Pinpoint the cell where the given text exists, returning its [x, y] midpoint coordinate. 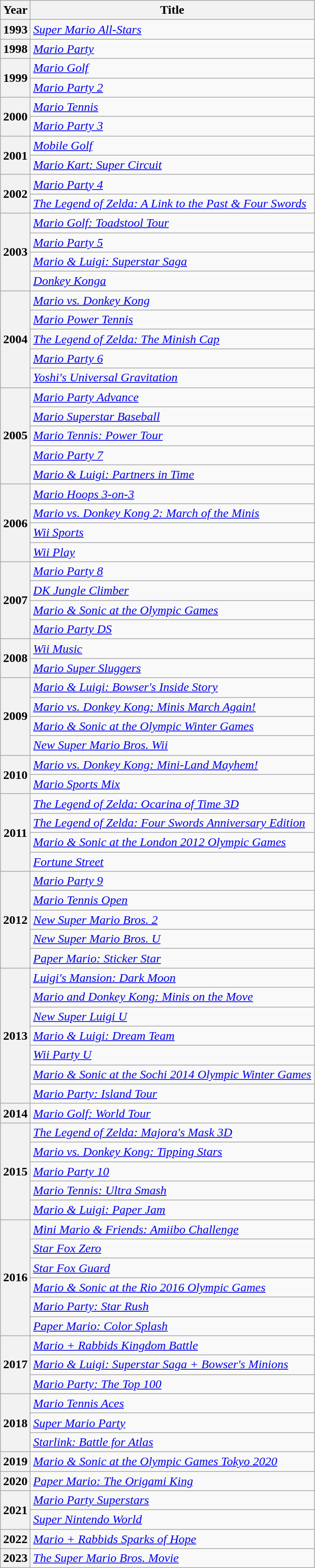
Fortune Street [172, 862]
Mini Mario & Friends: Amiibo Challenge [172, 1229]
Mario & Luigi: Bowser's Inside Story [172, 687]
Mario & Sonic at the Olympic Games [172, 610]
2019 [15, 1461]
Mario & Sonic at the Sochi 2014 Olympic Winter Games [172, 1074]
2020 [15, 1481]
Mario Party Advance [172, 397]
Mario Party 3 [172, 126]
1993 [15, 29]
Mario vs. Donkey Kong: Mini-Land Mayhem! [172, 765]
2009 [15, 716]
Mario Tennis: Power Tour [172, 436]
Super Nintendo World [172, 1520]
Mario Party: Island Tour [172, 1094]
Mario & Sonic at the Olympic Winter Games [172, 726]
The Legend of Zelda: The Minish Cap [172, 339]
Mario Super Sluggers [172, 668]
2014 [15, 1113]
2021 [15, 1510]
Star Fox Guard [172, 1268]
Mario & Luigi: Paper Jam [172, 1210]
Mario Party 2 [172, 87]
Mario vs. Donkey Kong 2: March of the Minis [172, 513]
Mario Sports Mix [172, 784]
2006 [15, 523]
Wii Music [172, 649]
DK Jungle Climber [172, 591]
Mario Party 8 [172, 571]
Wii Play [172, 552]
1998 [15, 49]
2005 [15, 436]
2022 [15, 1539]
Mario Party: Star Rush [172, 1307]
Super Mario Party [172, 1423]
Mario Party: The Top 100 [172, 1384]
Mobile Golf [172, 145]
Star Fox Zero [172, 1249]
Title [172, 10]
Starlink: Battle for Atlas [172, 1442]
2010 [15, 774]
Mario Party 6 [172, 358]
1999 [15, 78]
Yoshi's Universal Gravitation [172, 378]
Mario Power Tennis [172, 320]
Paper Mario: Color Splash [172, 1326]
Mario vs. Donkey Kong: Minis March Again! [172, 707]
Mario Party 10 [172, 1171]
2017 [15, 1365]
2011 [15, 832]
Mario & Sonic at the Olympic Games Tokyo 2020 [172, 1461]
Mario & Luigi: Partners in Time [172, 474]
Mario & Luigi: Superstar Saga + Bowser's Minions [172, 1365]
The Legend of Zelda: Four Swords Anniversary Edition [172, 823]
Mario + Rabbids Kingdom Battle [172, 1345]
2007 [15, 600]
Mario Party Superstars [172, 1500]
2013 [15, 1036]
The Super Mario Bros. Movie [172, 1558]
Mario & Luigi: Dream Team [172, 1036]
New Super Mario Bros. U [172, 939]
Luigi's Mansion: Dark Moon [172, 978]
2008 [15, 658]
Mario Party 7 [172, 455]
2001 [15, 155]
Mario Tennis: Ultra Smash [172, 1191]
2023 [15, 1558]
2012 [15, 920]
Mario Party [172, 49]
Mario Tennis Aces [172, 1403]
2002 [15, 194]
Mario vs. Donkey Kong: Tipping Stars [172, 1152]
Mario and Donkey Kong: Minis on the Move [172, 997]
Mario Party 9 [172, 881]
Mario & Sonic at the London 2012 Olympic Games [172, 842]
The Legend of Zelda: A Link to the Past & Four Swords [172, 203]
Wii Sports [172, 532]
Mario Superstar Baseball [172, 416]
2000 [15, 116]
Paper Mario: Sticker Star [172, 958]
New Super Luigi U [172, 1016]
Mario Party 4 [172, 184]
Paper Mario: The Origami King [172, 1481]
Mario vs. Donkey Kong [172, 300]
2018 [15, 1423]
Mario Golf: Toadstool Tour [172, 223]
2003 [15, 252]
Wii Party U [172, 1055]
Super Mario All-Stars [172, 29]
Donkey Konga [172, 281]
Mario Golf: World Tour [172, 1113]
New Super Mario Bros. Wii [172, 745]
The Legend of Zelda: Majora's Mask 3D [172, 1132]
Mario Party DS [172, 629]
Year [15, 10]
Mario + Rabbids Sparks of Hope [172, 1539]
New Super Mario Bros. 2 [172, 920]
Mario Kart: Super Circuit [172, 165]
Mario Tennis [172, 107]
Mario Party 5 [172, 243]
Mario Tennis Open [172, 900]
Mario & Luigi: Superstar Saga [172, 262]
Mario Hoops 3-on-3 [172, 494]
Mario & Sonic at the Rio 2016 Olympic Games [172, 1287]
2004 [15, 339]
2016 [15, 1278]
The Legend of Zelda: Ocarina of Time 3D [172, 803]
2015 [15, 1171]
Mario Golf [172, 68]
